Find where the given text appears and provide that cell's center as (x, y) coordinate. 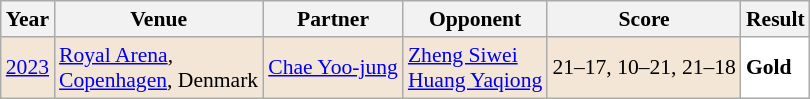
Zheng Siwei Huang Yaqiong (475, 68)
Score (644, 19)
21–17, 10–21, 21–18 (644, 68)
Royal Arena,Copenhagen, Denmark (158, 68)
Partner (333, 19)
Venue (158, 19)
Year (28, 19)
Chae Yoo-jung (333, 68)
Result (776, 19)
Opponent (475, 19)
Gold (776, 68)
2023 (28, 68)
